Scan for the cell matching the given text and deliver its [X, Y] coordinate at center. 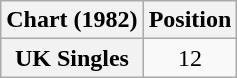
Chart (1982) [72, 20]
12 [190, 58]
UK Singles [72, 58]
Position [190, 20]
